Detect which cell encompasses the target text, then output its [X, Y] center coordinate. 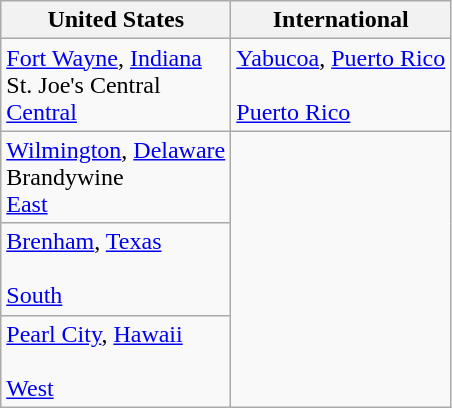
International [341, 20]
Fort Wayne, IndianaSt. Joe's CentralCentral [116, 85]
Brenham, TexasSouth [116, 269]
Pearl City, HawaiiWest [116, 361]
Yabucoa, Puerto RicoPuerto Rico [341, 85]
Wilmington, DelawareBrandywineEast [116, 177]
United States [116, 20]
